Capture the cell that displays the provided text and extract its [X, Y] central coordinate. 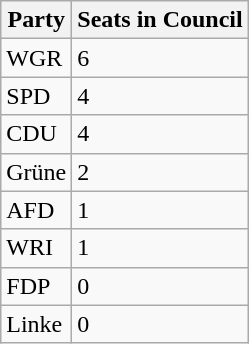
Linke [36, 324]
Grüne [36, 172]
2 [160, 172]
FDP [36, 286]
6 [160, 58]
AFD [36, 210]
Seats in Council [160, 20]
WGR [36, 58]
Party [36, 20]
SPD [36, 96]
WRI [36, 248]
CDU [36, 134]
